Search for the cell housing the specified text and yield its [X, Y] center coordinate. 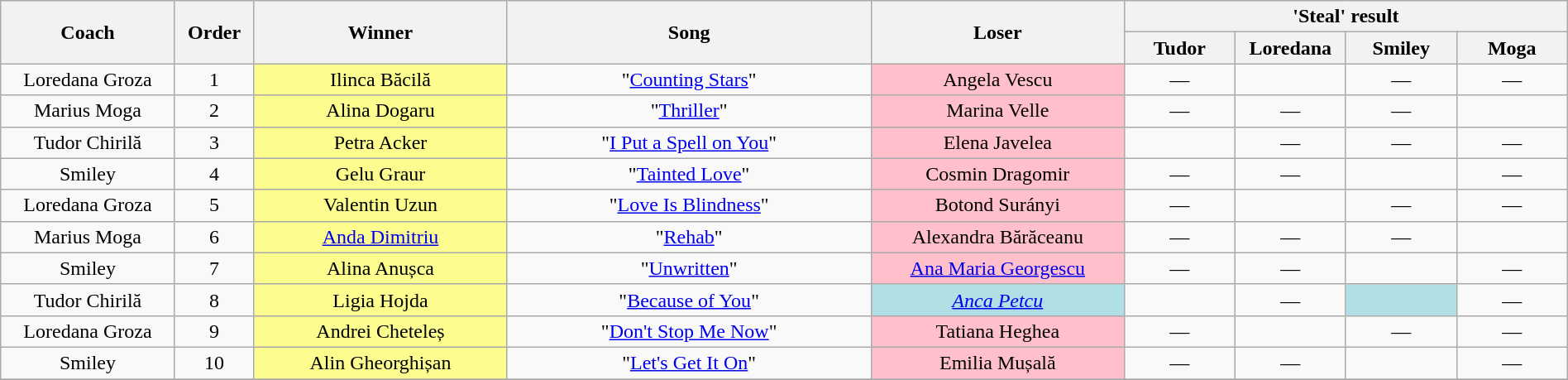
Moga [1512, 48]
"I Put a Spell on You" [689, 142]
Ligia Hojda [380, 300]
Gelu Graur [380, 174]
Song [689, 32]
Winner [380, 32]
Andrei Cheteleș [380, 331]
Botond Surányi [997, 205]
Valentin Uzun [380, 205]
Loser [997, 32]
8 [214, 300]
Alexandra Bărăceanu [997, 237]
Anda Dimitriu [380, 237]
Coach [88, 32]
"Thriller" [689, 111]
3 [214, 142]
"Love Is Blindness" [689, 205]
Emilia Mușală [997, 363]
"Because of You" [689, 300]
Order [214, 32]
1 [214, 79]
Angela Vescu [997, 79]
Marina Velle [997, 111]
5 [214, 205]
Anca Petcu [997, 300]
Loredana [1290, 48]
7 [214, 268]
4 [214, 174]
"Unwritten" [689, 268]
Petra Acker [380, 142]
Cosmin Dragomir [997, 174]
Ilinca Băcilă [380, 79]
"Tainted Love" [689, 174]
Elena Javelea [997, 142]
Alina Anușca [380, 268]
Alina Dogaru [380, 111]
10 [214, 363]
2 [214, 111]
"Don't Stop Me Now" [689, 331]
"Counting Stars" [689, 79]
Alin Gheorghișan [380, 363]
"Rehab" [689, 237]
6 [214, 237]
Tudor [1179, 48]
Ana Maria Georgescu [997, 268]
"Let's Get It On" [689, 363]
Tatiana Heghea [997, 331]
'Steal' result [1346, 17]
9 [214, 331]
